Determine the (x, y) coordinate at the center of the cell enclosing the given text.  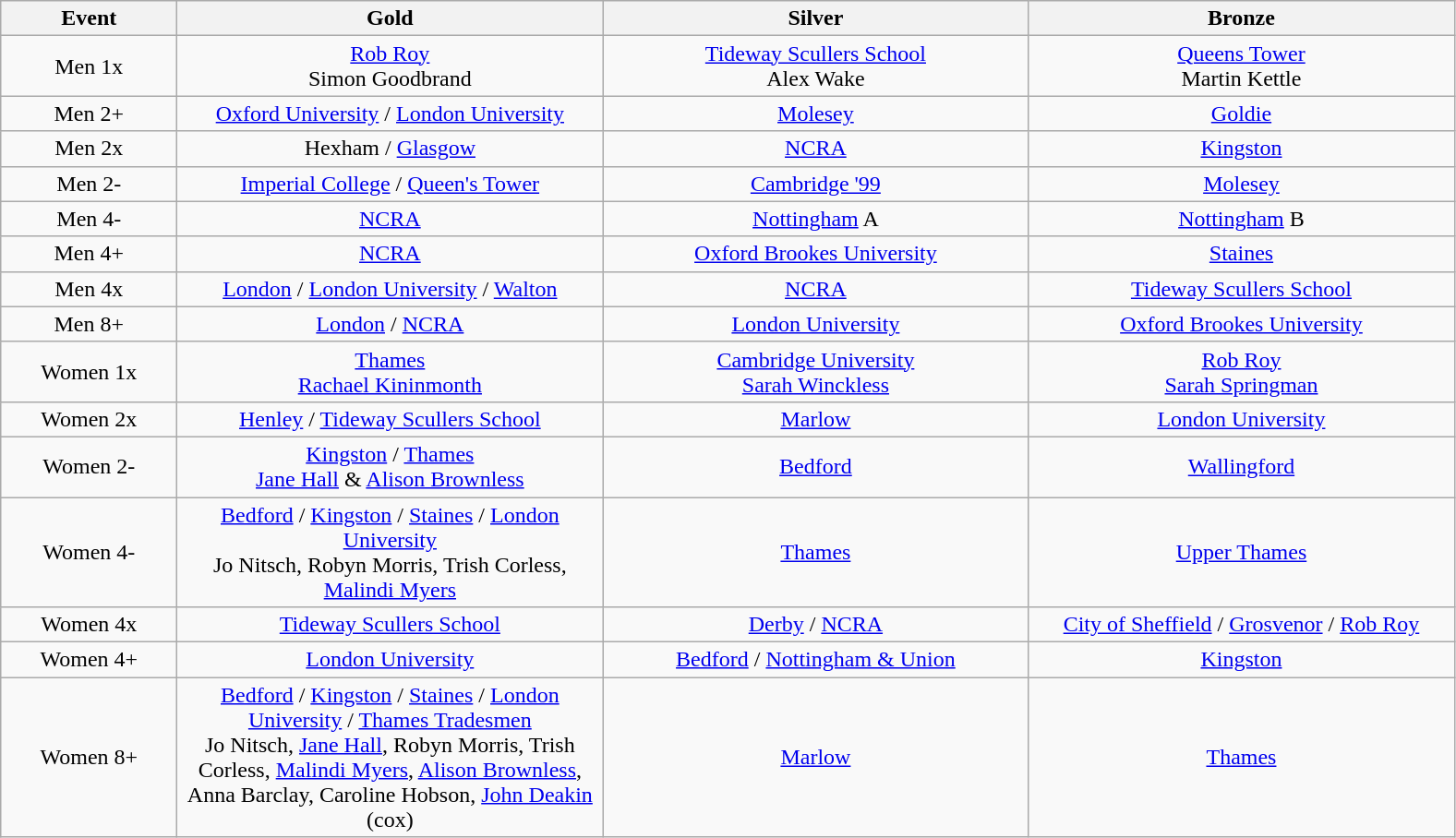
Men 4- (89, 219)
Men 2- (89, 184)
Silver (816, 18)
Women 4x (89, 625)
Bedford (816, 467)
Men 2+ (89, 114)
Bedford / Nottingham & Union (816, 660)
Hexham / Glasgow (390, 149)
Tideway Scullers SchoolAlex Wake (816, 66)
Women 2x (89, 419)
Bedford / Kingston / Staines / London University Jo Nitsch, Robyn Morris, Trish Corless, Malindi Myers (390, 552)
Women 2- (89, 467)
Men 4x (89, 289)
Event (89, 18)
Cambridge '99 (816, 184)
Oxford University / London University (390, 114)
Upper Thames (1241, 552)
Rob RoySarah Springman (1241, 371)
Women 8+ (89, 757)
Women 4+ (89, 660)
Nottingham A (816, 219)
Cambridge UniversitySarah Winckless (816, 371)
Staines (1241, 254)
Goldie (1241, 114)
Nottingham B (1241, 219)
Queens TowerMartin Kettle (1241, 66)
Men 4+ (89, 254)
Men 2x (89, 149)
Kingston / ThamesJane Hall & Alison Brownless (390, 467)
Imperial College / Queen's Tower (390, 184)
Women 4- (89, 552)
Women 1x (89, 371)
London / London University / Walton (390, 289)
Henley / Tideway Scullers School (390, 419)
Derby / NCRA (816, 625)
London / NCRA (390, 324)
Men 1x (89, 66)
ThamesRachael Kininmonth (390, 371)
Bronze (1241, 18)
Rob RoySimon Goodbrand (390, 66)
Men 8+ (89, 324)
Gold (390, 18)
City of Sheffield / Grosvenor / Rob Roy (1241, 625)
Wallingford (1241, 467)
